Capture the cell that displays the provided text and extract its [X, Y] central coordinate. 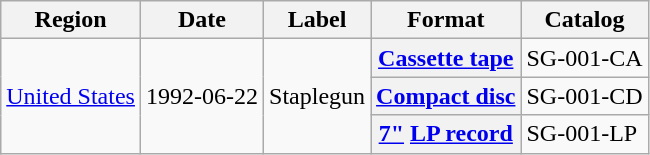
Label [318, 20]
Cassette tape [446, 58]
Compact disc [446, 96]
Staplegun [318, 96]
1992-06-22 [202, 96]
7" LP record [446, 134]
SG-001-LP [584, 134]
Region [71, 20]
Format [446, 20]
United States [71, 96]
Date [202, 20]
SG-001-CD [584, 96]
SG-001-CA [584, 58]
Catalog [584, 20]
